Provide the (X, Y) coordinate of the cell's center where the given text is located.  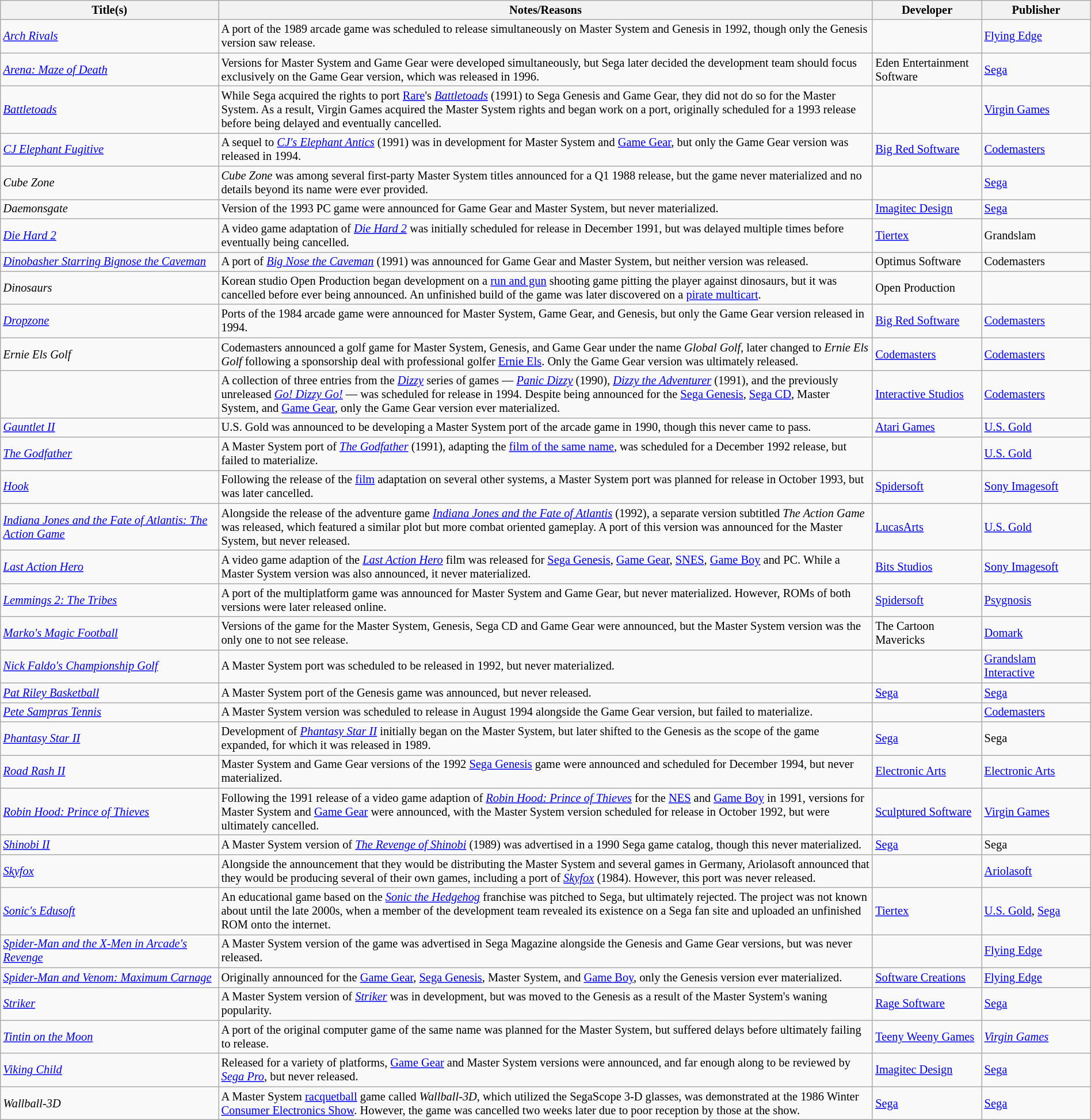
Striker (109, 1004)
Hook (109, 487)
Shinobi II (109, 844)
Phantasy Star II (109, 738)
Marko's Magic Football (109, 633)
Eden Entertainment Software (926, 70)
Wallball-3D (109, 1103)
Ports of the 1984 arcade game were announced for Master System, Game Gear, and Genesis, but only the Game Gear version released in 1994. (545, 321)
The Godfather (109, 454)
Dinosaurs (109, 288)
A Master System version of the game was advertised in Sega Magazine alongside the Genesis and Game Gear versions, but was never released. (545, 951)
Publisher (1036, 10)
Title(s) (109, 10)
Gauntlet II (109, 427)
A sequel to CJ's Elephant Antics (1991) was in development for Master System and Game Gear, but only the Game Gear version was released in 1994. (545, 150)
Indiana Jones and the Fate of Atlantis: The Action Game (109, 527)
Skyfox (109, 871)
A Master System port was scheduled to be released in 1992, but never materialized. (545, 666)
CJ Elephant Fugitive (109, 150)
Spider-Man and Venom: Maximum Carnage (109, 977)
Arch Rivals (109, 36)
U.S. Gold was announced to be developing a Master System port of the arcade game in 1990, though this never came to pass. (545, 427)
Dinobasher Starring Bignose the Caveman (109, 262)
Lemmings 2: The Tribes (109, 600)
A Master System version was scheduled to release in August 1994 alongside the Game Gear version, but failed to materialize. (545, 712)
Die Hard 2 (109, 235)
The Cartoon Mavericks (926, 633)
Interactive Studios (926, 394)
Robin Hood: Prince of Thieves (109, 812)
Last Action Hero (109, 567)
Sculptured Software (926, 812)
A Master System version of Striker was in development, but was moved to the Genesis as a result of the Master System's waning popularity. (545, 1004)
Rage Software (926, 1004)
Daemonsgate (109, 209)
Bits Studios (926, 567)
Grandslam Interactive (1036, 666)
Pat Riley Basketball (109, 693)
Software Creations (926, 977)
Version of the 1993 PC game were announced for Game Gear and Master System, but never materialized. (545, 209)
Pete Sampras Tennis (109, 712)
Developer (926, 10)
Psygnosis (1036, 600)
Master System and Game Gear versions of the 1992 Sega Genesis game were announced and scheduled for December 1994, but never materialized. (545, 771)
Spider-Man and the X-Men in Arcade's Revenge (109, 951)
U.S. Gold, Sega (1036, 911)
Originally announced for the Game Gear, Sega Genesis, Master System, and Game Boy, only the Genesis version ever materialized. (545, 977)
Optimus Software (926, 262)
Grandslam (1036, 235)
A port of the original computer game of the same name was planned for the Master System, but suffered delays before ultimately failing to release. (545, 1037)
Road Rash II (109, 771)
Arena: Maze of Death (109, 70)
Dropzone (109, 321)
Ernie Els Golf (109, 354)
A Master System port of the Genesis game was announced, but never released. (545, 693)
Tintin on the Moon (109, 1037)
Sonic's Edusoft (109, 911)
Notes/Reasons (545, 10)
Nick Faldo's Championship Golf (109, 666)
Cube Zone (109, 183)
Open Production (926, 288)
Ariolasoft (1036, 871)
A port of Big Nose the Caveman (1991) was announced for Game Gear and Master System, but neither version was released. (545, 262)
Viking Child (109, 1070)
A Master System version of The Revenge of Shinobi (1989) was advertised in a 1990 Sega game catalog, though this never materialized. (545, 844)
Battletoads (109, 109)
Teeny Weeny Games (926, 1037)
Domark (1036, 633)
Atari Games (926, 427)
LucasArts (926, 527)
